Capture the cell that displays the provided text and extract its [X, Y] central coordinate. 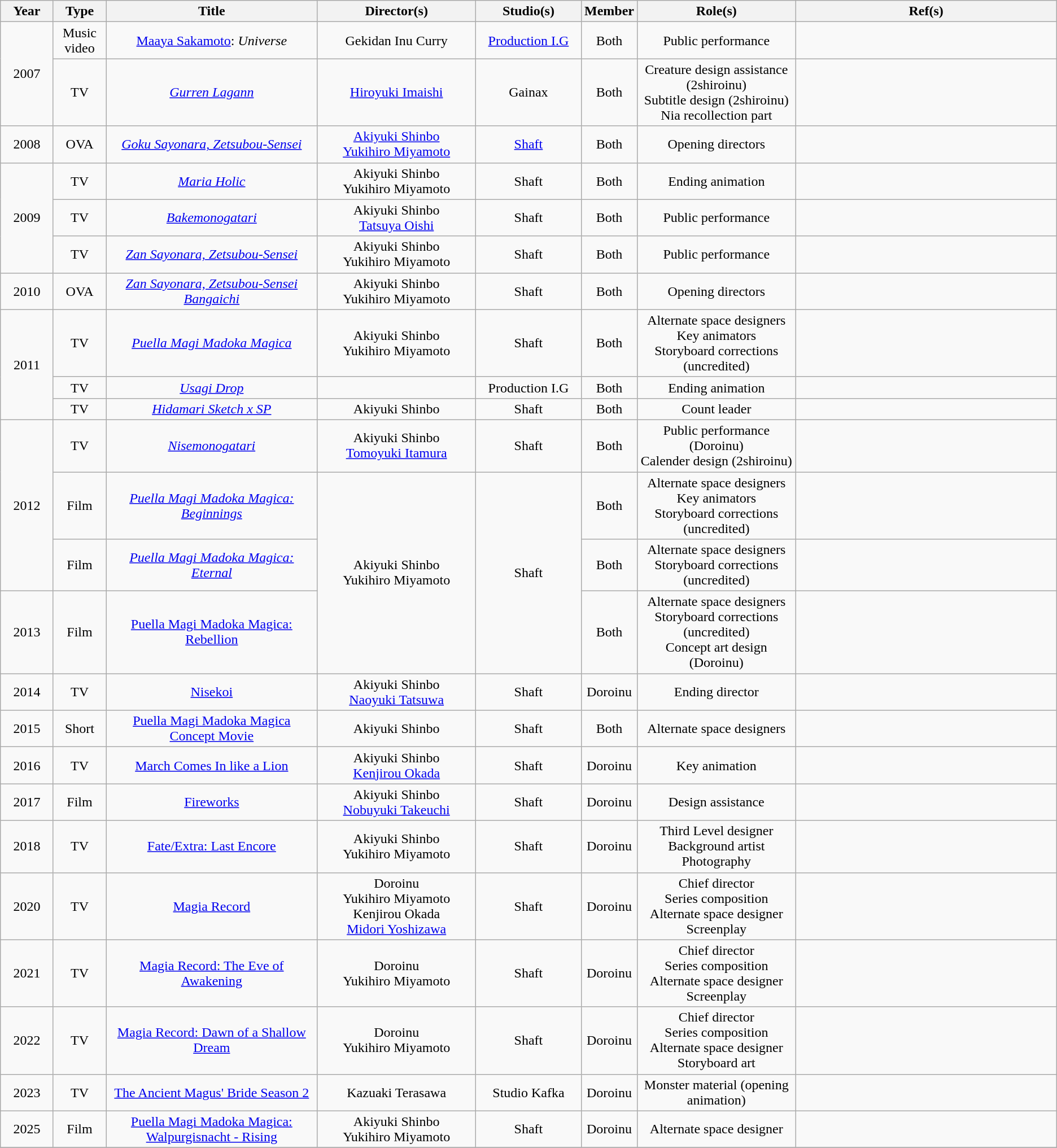
Magia Record: Dawn of a Shallow Dream [212, 1040]
The Ancient Magus' Bride Season 2 [212, 1092]
2009 [27, 218]
Public performance (Doroinu)Calender design (2shiroinu) [716, 446]
2021 [27, 974]
Zan Sayonara, Zetsubou-Sensei [212, 254]
Akiyuki ShinboTatsuya Oishi [396, 218]
Ending director [716, 692]
2012 [27, 505]
Hiroyuki Imaishi [396, 93]
2018 [27, 846]
Studio Kafka [528, 1092]
Title [212, 11]
Ref(s) [926, 11]
Fireworks [212, 802]
Type [80, 11]
March Comes In like a Lion [212, 766]
Bakemonogatari [212, 218]
Puella Magi Madoka Magica: Beginnings [212, 506]
Creature design assistance (2shiroinu)Subtitle design (2shiroinu)Nia recollection part [716, 93]
Akiyuki ShinboTomoyuki Itamura [396, 446]
Maria Holic [212, 181]
Alternate space designer [716, 1129]
Magia Record [212, 906]
Puella Magi Madoka Magica: Rebellion [212, 632]
Key animation [716, 766]
Nisemonogatari [212, 446]
Fate/Extra: Last Encore [212, 846]
2015 [27, 728]
2023 [27, 1092]
2014 [27, 692]
Usagi Drop [212, 387]
Alternate space designersStoryboard corrections (uncredited)Concept art design (Doroinu) [716, 632]
Maaya Sakamoto: Universe [212, 41]
Monster material (opening animation) [716, 1092]
Akiyuki ShinboNobuyuki Takeuchi [396, 802]
Nisekoi [212, 692]
Chief directorSeries compositionAlternate space designerStoryboard art [716, 1040]
Goku Sayonara, Zetsubou-Sensei [212, 145]
Puella Magi Madoka Magica [212, 343]
Zan Sayonara, Zetsubou-Sensei Bangaichi [212, 291]
2013 [27, 632]
2020 [27, 906]
Studio(s) [528, 11]
Puella Magi Madoka Magica: Eternal [212, 565]
Member [609, 11]
Short [80, 728]
Magia Record: The Eve of Awakening [212, 974]
2025 [27, 1129]
Design assistance [716, 802]
Akiyuki ShinboNaoyuki Tatsuwa [396, 692]
DoroinuYukihiro MiyamotoKenjirou OkadaMidori Yoshizawa [396, 906]
Akiyuki ShinboKenjirou Okada [396, 766]
2017 [27, 802]
2010 [27, 291]
Puella Magi Madoka Magica Concept Movie [212, 728]
2007 [27, 74]
Director(s) [396, 11]
Gurren Lagann [212, 93]
Role(s) [716, 11]
2022 [27, 1040]
Kazuaki Terasawa [396, 1092]
Year [27, 11]
Gekidan Inu Curry [396, 41]
Count leader [716, 409]
Third Level designerBackground artistPhotography [716, 846]
2011 [27, 365]
Music video [80, 41]
2008 [27, 145]
Hidamari Sketch x SP [212, 409]
Puella Magi Madoka Magica: Walpurgisnacht - Rising [212, 1129]
2016 [27, 766]
Alternate space designersStoryboard corrections (uncredited) [716, 565]
Alternate space designers [716, 728]
Gainax [528, 93]
